Return (x, y) of the center of cell containing provided text 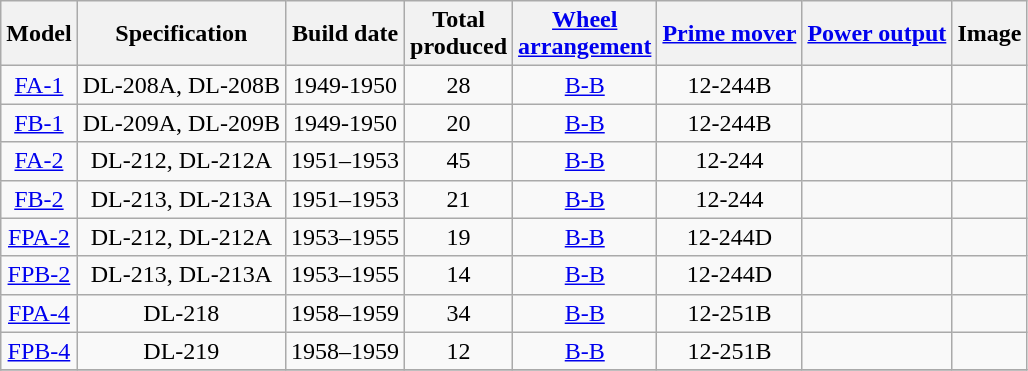
DL-219 (181, 351)
Specification (181, 34)
FPB-2 (39, 275)
12 (459, 351)
Prime mover (730, 34)
28 (459, 85)
19 (459, 237)
21 (459, 199)
FA-2 (39, 161)
FPA-2 (39, 237)
Wheelarrangement (585, 34)
Model (39, 34)
FPA-4 (39, 313)
Power output (877, 34)
DL-208A, DL-208B (181, 85)
DL-209A, DL-209B (181, 123)
Image (990, 34)
FPB-4 (39, 351)
FA-1 (39, 85)
45 (459, 161)
FB-1 (39, 123)
DL-218 (181, 313)
FB-2 (39, 199)
Build date (346, 34)
20 (459, 123)
34 (459, 313)
14 (459, 275)
Totalproduced (459, 34)
